Scan for the cell matching the given text and deliver its (X, Y) coordinate at center. 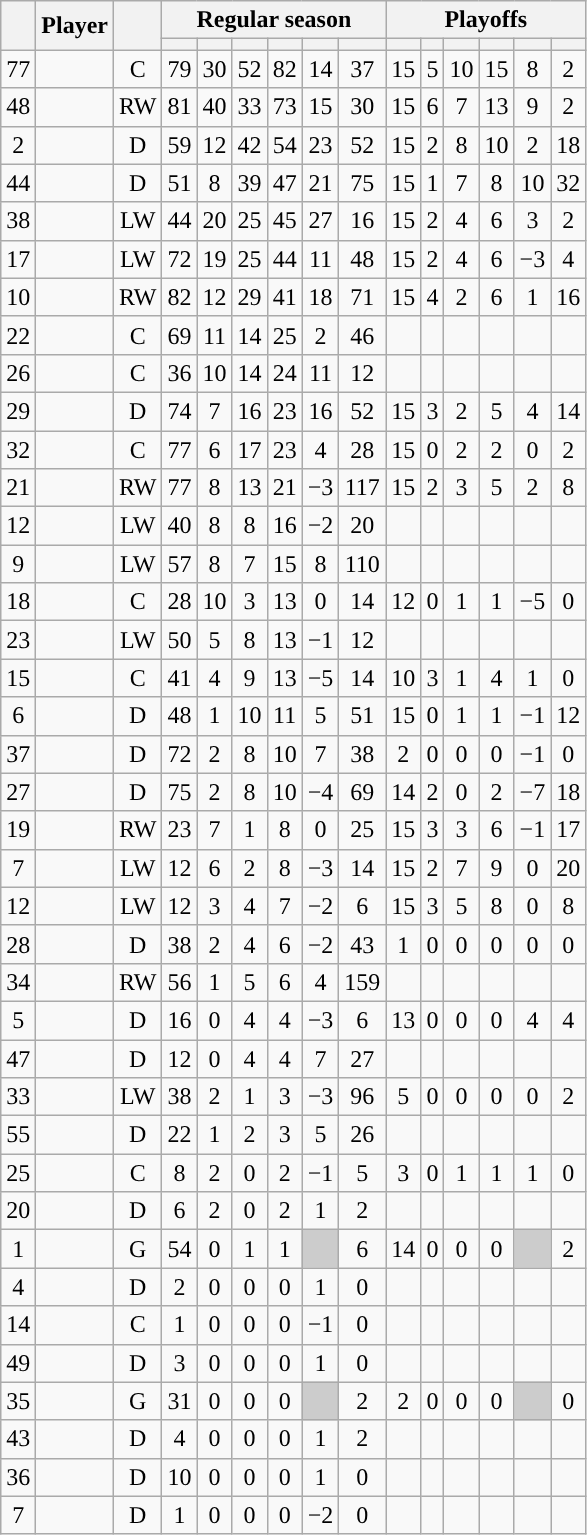
45 (284, 221)
56 (180, 982)
49 (18, 1363)
35 (18, 1401)
−4 (320, 792)
96 (362, 1097)
110 (362, 564)
50 (180, 640)
46 (362, 335)
74 (180, 411)
Playoffs (486, 20)
159 (362, 982)
59 (180, 145)
31 (180, 1401)
57 (180, 564)
34 (18, 982)
73 (284, 107)
117 (362, 488)
81 (180, 107)
39 (250, 183)
24 (284, 373)
−7 (532, 792)
79 (180, 69)
Player (75, 26)
42 (250, 145)
55 (18, 1135)
71 (362, 297)
Regular season (274, 20)
